Return (X, Y) of the center of cell containing provided text 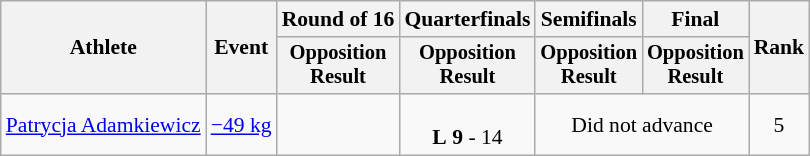
Final (696, 19)
Semifinals (588, 19)
Did not advance (642, 124)
Round of 16 (338, 19)
Event (242, 48)
Athlete (104, 48)
Quarterfinals (467, 19)
5 (780, 124)
Rank (780, 48)
−49 kg (242, 124)
Patrycja Adamkiewicz (104, 124)
L 9 - 14 (467, 124)
